Locate the cell with the specified text and output its [x, y] center coordinate. 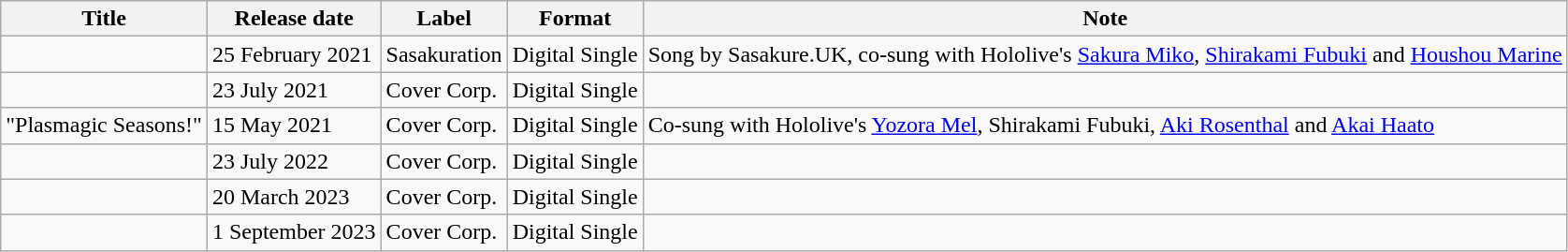
25 February 2021 [294, 54]
23 July 2021 [294, 90]
"Plasmagic Seasons!" [105, 126]
15 May 2021 [294, 126]
23 July 2022 [294, 161]
Release date [294, 19]
Format [574, 19]
Song by Sasakure.UK, co-sung with Hololive's Sakura Miko, Shirakami Fubuki and Houshou Marine [1105, 54]
Title [105, 19]
1 September 2023 [294, 232]
Co-sung with Hololive's Yozora Mel, Shirakami Fubuki, Aki Rosenthal and Akai Haato [1105, 126]
Note [1105, 19]
Label [443, 19]
20 March 2023 [294, 197]
Sasakuration [443, 54]
